Search for the cell housing the specified text and yield its [x, y] center coordinate. 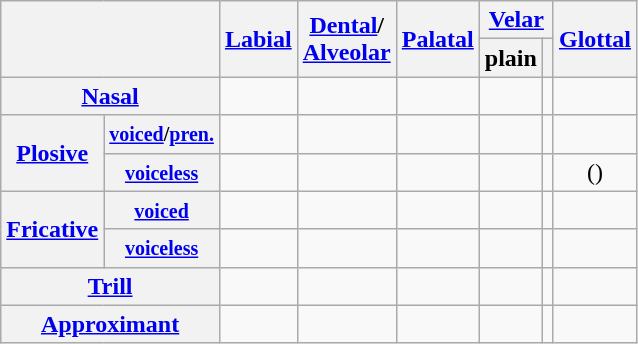
Glottal [594, 39]
Palatal [438, 39]
voiced [162, 210]
Labial [258, 39]
() [594, 172]
Plosive [52, 153]
voiced/pren. [162, 134]
Nasal [110, 96]
Dental/Alveolar [346, 39]
Velar [516, 20]
Approximant [110, 324]
Fricative [52, 229]
plain [510, 58]
Trill [110, 286]
